Identify which cell holds the provided text, then report its (x, y) central coordinate. 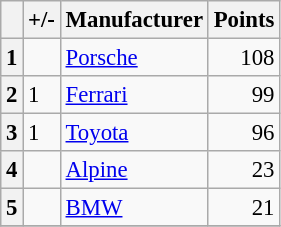
99 (244, 95)
Manufacturer (134, 20)
3 (12, 133)
Ferrari (134, 95)
Alpine (134, 170)
96 (244, 133)
Porsche (134, 58)
+/- (42, 20)
108 (244, 58)
23 (244, 170)
Points (244, 20)
BMW (134, 208)
21 (244, 208)
Toyota (134, 133)
2 (12, 95)
4 (12, 170)
5 (12, 208)
